For the text-containing cell, return its midpoint in [x, y] coordinate format. 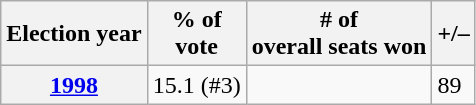
Election year [74, 34]
15.1 (#3) [196, 85]
# ofoverall seats won [339, 34]
% ofvote [196, 34]
1998 [74, 85]
89 [454, 85]
+/– [454, 34]
